Return the (X, Y) coordinate for the center point of the cell that contains the specified text.  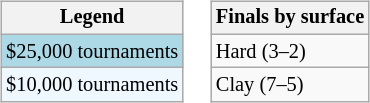
Finals by surface (290, 18)
$25,000 tournaments (92, 51)
Legend (92, 18)
Hard (3–2) (290, 51)
Clay (7–5) (290, 85)
$10,000 tournaments (92, 85)
